From the cell containing the given text, extract its center point as [X, Y] coordinate. 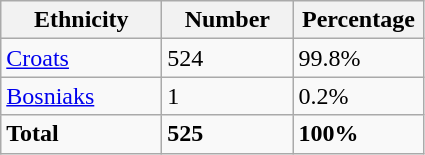
Total [82, 134]
1 [228, 96]
Ethnicity [82, 20]
0.2% [358, 96]
Percentage [358, 20]
100% [358, 134]
99.8% [358, 58]
Bosniaks [82, 96]
525 [228, 134]
Croats [82, 58]
524 [228, 58]
Number [228, 20]
